Return (X, Y) of the center of cell containing provided text 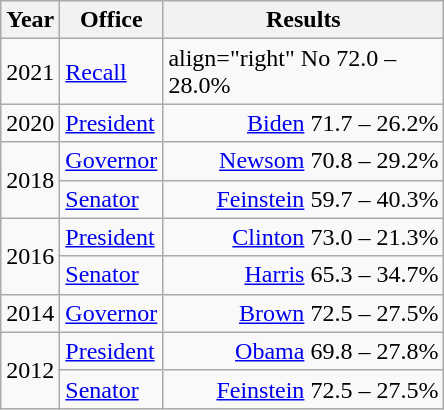
Brown 72.5 – 27.5% (304, 313)
2020 (30, 123)
Year (30, 20)
Harris 65.3 – 34.7% (304, 275)
align="right" No 72.0 – 28.0% (304, 72)
Obama 69.8 – 27.8% (304, 351)
Office (112, 20)
2012 (30, 370)
2016 (30, 256)
Clinton 73.0 – 21.3% (304, 237)
Newsom 70.8 – 29.2% (304, 161)
Feinstein 72.5 – 27.5% (304, 389)
Biden 71.7 – 26.2% (304, 123)
Results (304, 20)
2021 (30, 72)
Recall (112, 72)
2018 (30, 180)
2014 (30, 313)
Feinstein 59.7 – 40.3% (304, 199)
